Locate the cell with the specified text and output its [x, y] center coordinate. 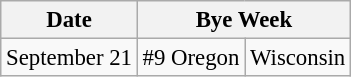
Wisconsin [298, 58]
Bye Week [244, 20]
September 21 [69, 58]
#9 Oregon [190, 58]
Date [69, 20]
